Search for the cell housing the specified text and yield its [X, Y] center coordinate. 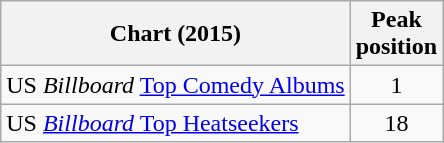
Chart (2015) [176, 34]
US Billboard Top Heatseekers [176, 123]
US Billboard Top Comedy Albums [176, 85]
1 [396, 85]
18 [396, 123]
Peakposition [396, 34]
